Capture the cell that displays the provided text and extract its (x, y) central coordinate. 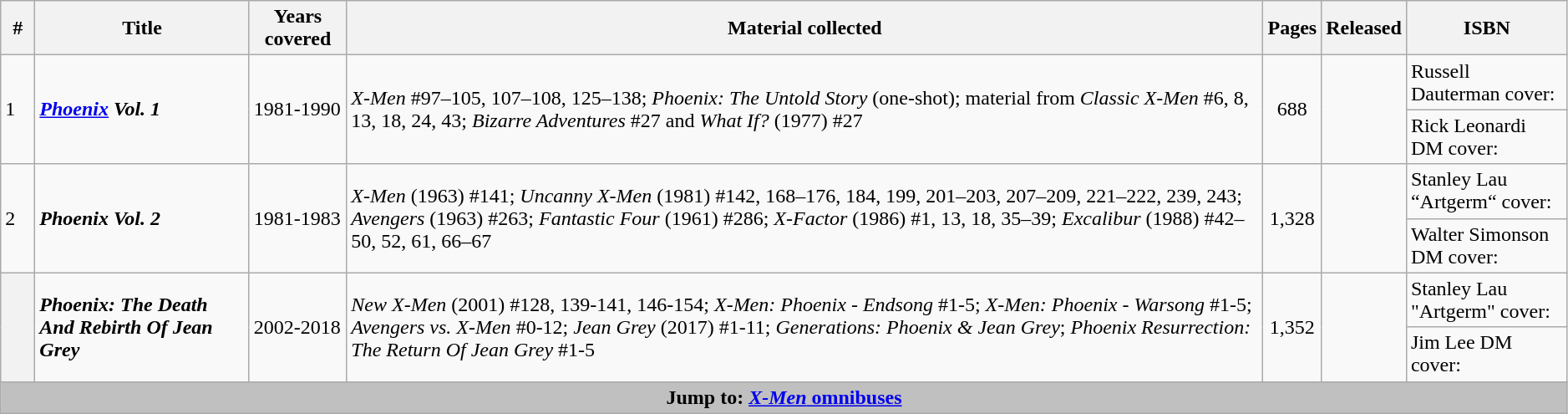
1981-1983 (297, 218)
2 (18, 218)
Phoenix Vol. 1 (142, 110)
Stanley Lau "Artgerm" cover: (1487, 299)
Material collected (805, 28)
Pages (1292, 28)
688 (1292, 110)
Phoenix Vol. 2 (142, 218)
1,328 (1292, 218)
Years covered (297, 28)
Jim Lee DM cover: (1487, 355)
1,352 (1292, 327)
ISBN (1487, 28)
1981-1990 (297, 110)
1 (18, 110)
Phoenix: The Death And Rebirth Of Jean Grey (142, 327)
Jump to: X-Men omnibuses (784, 397)
2002-2018 (297, 327)
Walter Simonson DM cover: (1487, 246)
# (18, 28)
Title (142, 28)
Stanley Lau “Artgerm“ cover: (1487, 191)
Russell Dauterman cover: (1487, 82)
Released (1364, 28)
Rick Leonardi DM cover: (1487, 137)
